Determine the (X, Y) coordinate at the center of the cell enclosing the given text.  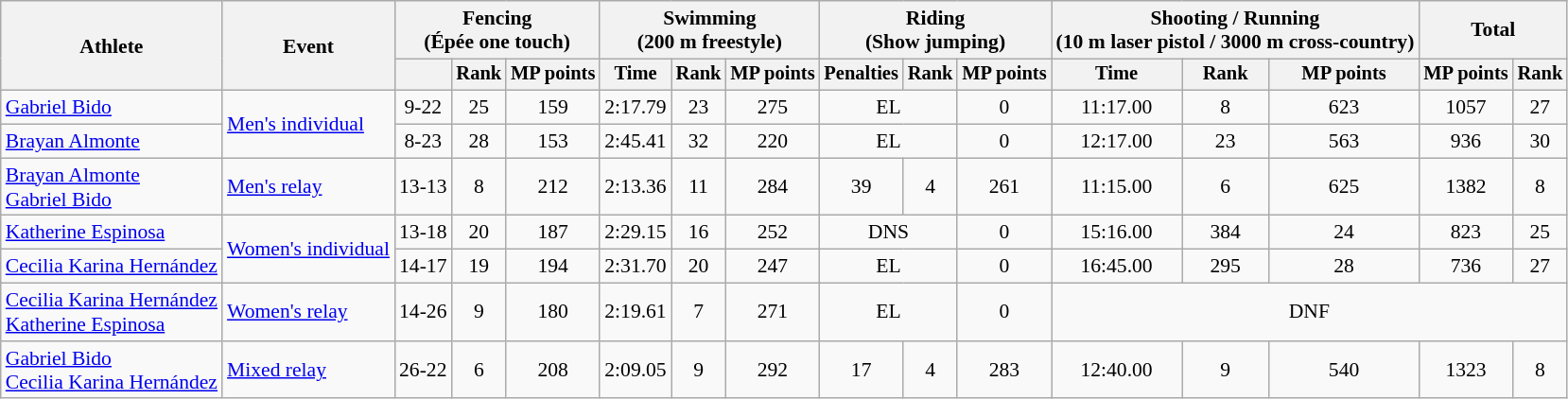
1382 (1466, 187)
Gabriel BidoCecilia Karina Hernández (112, 371)
625 (1345, 187)
936 (1466, 142)
Swimming(200 m freestyle) (709, 30)
736 (1466, 267)
220 (772, 142)
16 (699, 233)
Brayan AlmonteGabriel Bido (112, 187)
26-22 (423, 371)
Women's individual (308, 250)
Cecilia Karina Hernández (112, 267)
208 (552, 371)
187 (552, 233)
Men's relay (308, 187)
2:31.70 (636, 267)
9-22 (423, 108)
15:16.00 (1117, 233)
1323 (1466, 371)
Athlete (112, 45)
2:29.15 (636, 233)
19 (479, 267)
252 (772, 233)
11:17.00 (1117, 108)
623 (1345, 108)
Fencing(Épée one touch) (497, 30)
Shooting / Running(10 m laser pistol / 3000 m cross-country) (1235, 30)
Women's relay (308, 312)
153 (552, 142)
261 (1004, 187)
24 (1345, 233)
32 (699, 142)
540 (1345, 371)
2:17.79 (636, 108)
271 (772, 312)
12:17.00 (1117, 142)
DNS (888, 233)
14-17 (423, 267)
16:45.00 (1117, 267)
Event (308, 45)
2:45.41 (636, 142)
1057 (1466, 108)
247 (772, 267)
159 (552, 108)
11 (699, 187)
Gabriel Bido (112, 108)
823 (1466, 233)
384 (1226, 233)
212 (552, 187)
13-18 (423, 233)
30 (1541, 142)
Men's individual (308, 125)
Penalties (861, 75)
292 (772, 371)
Cecilia Karina HernándezKatherine Espinosa (112, 312)
2:19.61 (636, 312)
12:40.00 (1117, 371)
Katherine Espinosa (112, 233)
180 (552, 312)
39 (861, 187)
295 (1226, 267)
563 (1345, 142)
2:09.05 (636, 371)
17 (861, 371)
8-23 (423, 142)
283 (1004, 371)
14-26 (423, 312)
2:13.36 (636, 187)
Mixed relay (308, 371)
7 (699, 312)
Total (1492, 30)
Brayan Almonte (112, 142)
13-13 (423, 187)
11:15.00 (1117, 187)
275 (772, 108)
284 (772, 187)
DNF (1310, 312)
Riding(Show jumping) (934, 30)
194 (552, 267)
